Scan for the cell matching the given text and deliver its [X, Y] coordinate at center. 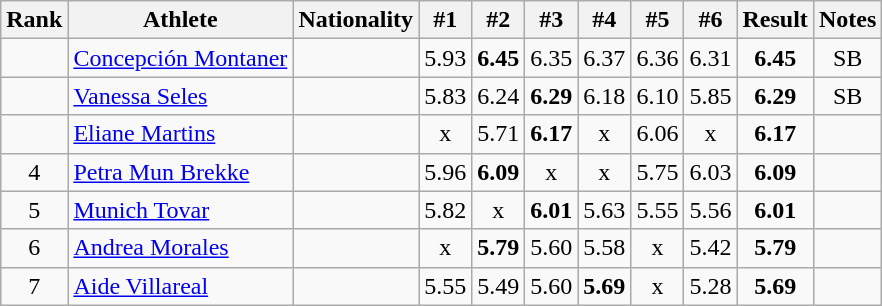
6.36 [658, 58]
Eliane Martins [180, 134]
6 [34, 248]
5.28 [710, 286]
5.83 [446, 96]
Result [775, 20]
6.24 [498, 96]
7 [34, 286]
6.06 [658, 134]
5.42 [710, 248]
5.58 [604, 248]
5.71 [498, 134]
#1 [446, 20]
#6 [710, 20]
5.63 [604, 210]
5.93 [446, 58]
6.37 [604, 58]
6.18 [604, 96]
Rank [34, 20]
Munich Tovar [180, 210]
Nationality [356, 20]
5.56 [710, 210]
5.85 [710, 96]
4 [34, 172]
Athlete [180, 20]
#3 [552, 20]
Aide Villareal [180, 286]
Concepción Montaner [180, 58]
5.96 [446, 172]
Petra Mun Brekke [180, 172]
Notes [847, 20]
5 [34, 210]
5.75 [658, 172]
6.35 [552, 58]
5.49 [498, 286]
6.31 [710, 58]
#4 [604, 20]
6.10 [658, 96]
Andrea Morales [180, 248]
5.82 [446, 210]
6.03 [710, 172]
Vanessa Seles [180, 96]
#2 [498, 20]
#5 [658, 20]
